Provide the [x, y] coordinate of the cell's center where the given text is located.  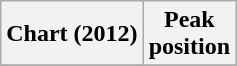
Chart (2012) [72, 34]
Peakposition [189, 34]
